Return the (x, y) coordinate for the center point of the cell that contains the specified text.  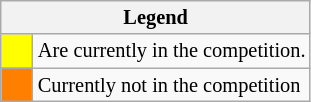
Are currently in the competition. (172, 51)
Legend (156, 17)
Currently not in the competition (172, 85)
